Provide the [x, y] coordinate of the cell's center where the given text is located.  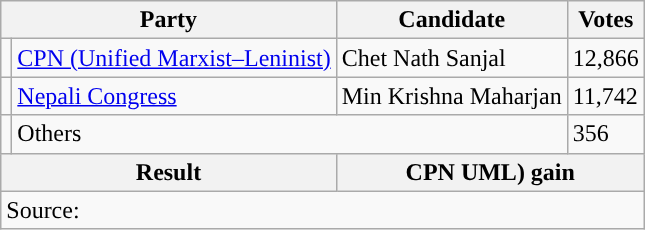
Source: [323, 210]
Others [290, 134]
Candidate [452, 20]
Result [168, 172]
Chet Nath Sanjal [452, 58]
Nepali Congress [174, 96]
Votes [606, 20]
12,866 [606, 58]
11,742 [606, 96]
CPN UML) gain [490, 172]
356 [606, 134]
CPN (Unified Marxist–Leninist) [174, 58]
Party [168, 20]
Min Krishna Maharjan [452, 96]
